Determine the (X, Y) coordinate at the center of the cell enclosing the given text.  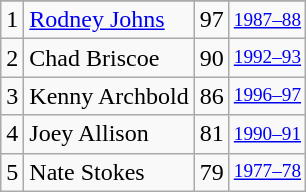
1987–88 (267, 20)
1990–91 (267, 134)
1 (12, 20)
1992–93 (267, 58)
Kenny Archbold (109, 96)
Chad Briscoe (109, 58)
79 (212, 172)
Nate Stokes (109, 172)
3 (12, 96)
2 (12, 58)
1996–97 (267, 96)
4 (12, 134)
Joey Allison (109, 134)
81 (212, 134)
1977–78 (267, 172)
Rodney Johns (109, 20)
90 (212, 58)
97 (212, 20)
86 (212, 96)
5 (12, 172)
